Determine the [x, y] coordinate at the center of the cell enclosing the given text.  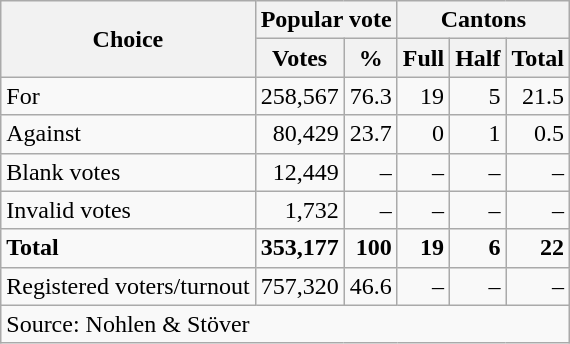
80,429 [300, 134]
Blank votes [128, 172]
0 [423, 134]
For [128, 96]
1,732 [300, 210]
Invalid votes [128, 210]
Cantons [483, 20]
76.3 [370, 96]
12,449 [300, 172]
Against [128, 134]
% [370, 58]
22 [538, 248]
1 [478, 134]
21.5 [538, 96]
258,567 [300, 96]
23.7 [370, 134]
5 [478, 96]
0.5 [538, 134]
Half [478, 58]
Popular vote [326, 20]
Choice [128, 39]
46.6 [370, 286]
Source: Nohlen & Stöver [286, 324]
6 [478, 248]
Full [423, 58]
Votes [300, 58]
Registered voters/turnout [128, 286]
353,177 [300, 248]
757,320 [300, 286]
100 [370, 248]
